Return (x, y) of the center of cell containing provided text 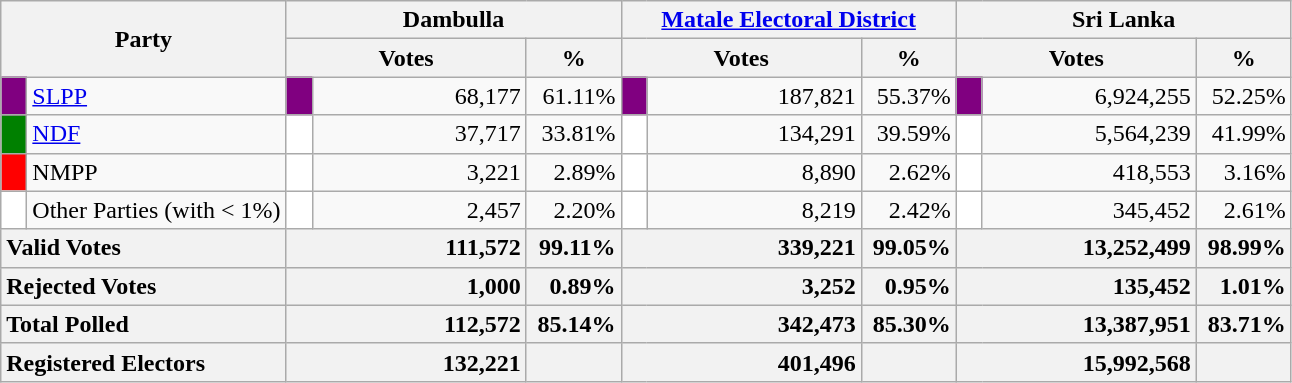
68,177 (419, 96)
2.20% (574, 210)
SLPP (156, 96)
33.81% (574, 134)
187,821 (754, 96)
15,992,568 (1076, 362)
135,452 (1076, 286)
Matale Electoral District (788, 20)
99.11% (574, 248)
111,572 (406, 248)
339,221 (741, 248)
Dambulla (454, 20)
3,221 (419, 172)
0.95% (908, 286)
2.61% (1244, 210)
2.42% (908, 210)
52.25% (1244, 96)
41.99% (1244, 134)
8,890 (754, 172)
39.59% (908, 134)
3.16% (1244, 172)
55.37% (908, 96)
98.99% (1244, 248)
401,496 (741, 362)
2,457 (419, 210)
342,473 (741, 324)
2.62% (908, 172)
Other Parties (with < 1%) (156, 210)
13,387,951 (1076, 324)
NMPP (156, 172)
6,924,255 (1089, 96)
2.89% (574, 172)
1.01% (1244, 286)
5,564,239 (1089, 134)
83.71% (1244, 324)
85.14% (574, 324)
Sri Lanka (1124, 20)
37,717 (419, 134)
Valid Votes (144, 248)
418,553 (1089, 172)
85.30% (908, 324)
Party (144, 39)
Rejected Votes (144, 286)
99.05% (908, 248)
134,291 (754, 134)
132,221 (406, 362)
1,000 (406, 286)
112,572 (406, 324)
13,252,499 (1076, 248)
Total Polled (144, 324)
Registered Electors (144, 362)
61.11% (574, 96)
8,219 (754, 210)
NDF (156, 134)
0.89% (574, 286)
3,252 (741, 286)
345,452 (1089, 210)
